Return [x, y] of the center of cell containing provided text 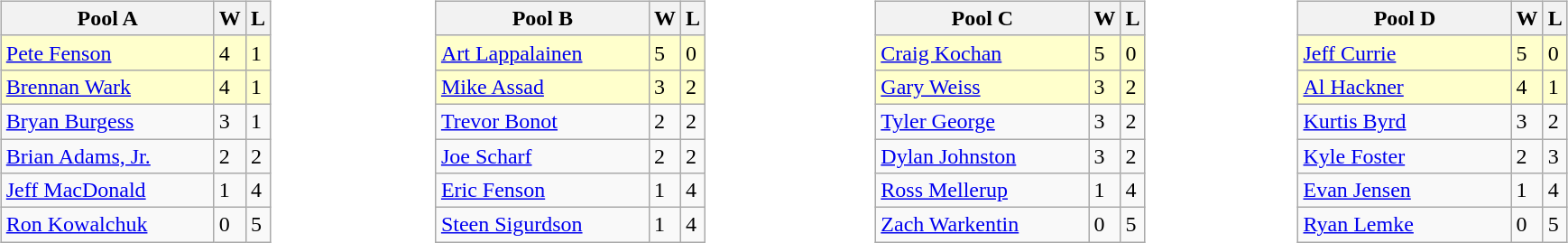
Dylan Johnston [982, 156]
Mike Assad [542, 87]
Trevor Bonot [542, 121]
Kyle Foster [1405, 156]
Brian Adams, Jr. [107, 156]
Art Lappalainen [542, 52]
Jeff MacDonald [107, 191]
Ron Kowalchuk [107, 225]
Pool A [107, 18]
Gary Weiss [982, 87]
Pool B [542, 18]
Tyler George [982, 121]
Joe Scharf [542, 156]
Eric Fenson [542, 191]
Pete Fenson [107, 52]
Steen Sigurdson [542, 225]
Ross Mellerup [982, 191]
Pool C [982, 18]
Zach Warkentin [982, 225]
Bryan Burgess [107, 121]
Pool D [1405, 18]
Jeff Currie [1405, 52]
Craig Kochan [982, 52]
Ryan Lemke [1405, 225]
Kurtis Byrd [1405, 121]
Evan Jensen [1405, 191]
Al Hackner [1405, 87]
Brennan Wark [107, 87]
